For the text-containing cell, return its midpoint in [x, y] coordinate format. 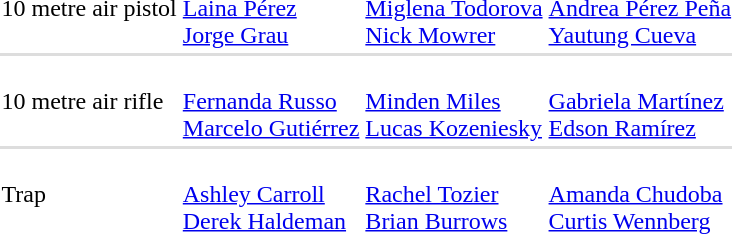
Minden MilesLucas Kozeniesky [454, 101]
10 metre air rifle [89, 101]
Fernanda RussoMarcelo Gutiérrez [271, 101]
